Capture the cell that displays the provided text and extract its (x, y) central coordinate. 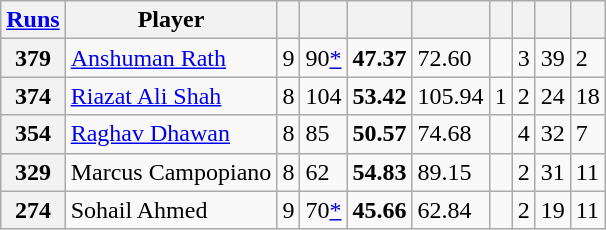
18 (588, 96)
74.68 (450, 134)
62.84 (450, 210)
19 (552, 210)
3 (524, 58)
39 (552, 58)
70* (324, 210)
7 (588, 134)
4 (524, 134)
90* (324, 58)
Player (171, 20)
Riazat Ali Shah (171, 96)
374 (33, 96)
Sohail Ahmed (171, 210)
85 (324, 134)
104 (324, 96)
53.42 (380, 96)
379 (33, 58)
54.83 (380, 172)
45.66 (380, 210)
72.60 (450, 58)
32 (552, 134)
47.37 (380, 58)
Raghav Dhawan (171, 134)
50.57 (380, 134)
62 (324, 172)
Anshuman Rath (171, 58)
89.15 (450, 172)
24 (552, 96)
Marcus Campopiano (171, 172)
105.94 (450, 96)
1 (500, 96)
31 (552, 172)
Runs (33, 20)
274 (33, 210)
329 (33, 172)
354 (33, 134)
